Find where the given text appears and provide that cell's center as (x, y) coordinate. 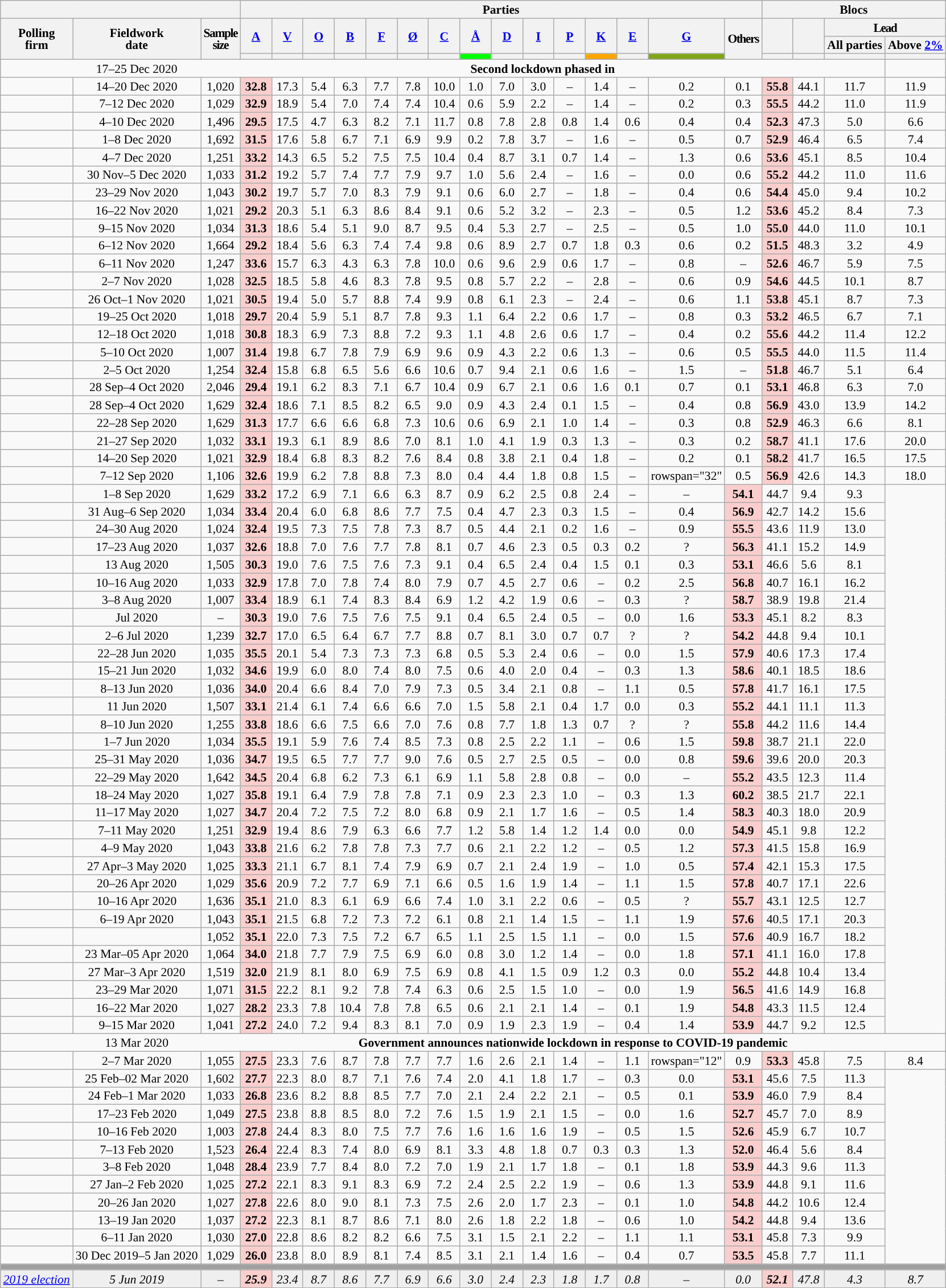
40.5 (778, 919)
30.8 (256, 335)
1,254 (221, 370)
21.0 (287, 902)
1,064 (221, 954)
1,505 (221, 565)
45.9 (778, 1131)
32.7 (256, 635)
20–26 Apr 2020 (137, 883)
3.3 (476, 1149)
13.4 (855, 972)
52.1 (778, 1278)
56.3 (743, 546)
15–21 Jun 2020 (137, 670)
51.8 (778, 370)
58.6 (743, 670)
45.7 (778, 1113)
41.5 (778, 848)
4–9 May 2020 (137, 848)
22.8 (287, 1237)
1,041 (221, 1024)
13.9 (855, 405)
25.9 (256, 1278)
16–22 Nov 2020 (137, 211)
29.7 (256, 316)
56.5 (743, 989)
1,519 (221, 972)
4–10 Dec 2020 (137, 122)
30 Dec 2019–5 Jan 2020 (137, 1256)
21.6 (287, 848)
28.2 (256, 1007)
15.6 (855, 511)
1,024 (221, 529)
56.8 (743, 582)
16.7 (808, 937)
4.9 (915, 246)
1,602 (221, 1078)
16–22 Mar 2020 (137, 1007)
27.0 (256, 1237)
18.8 (287, 546)
42.1 (778, 865)
40.6 (778, 653)
1–8 Sep 2020 (137, 494)
Samplesize (221, 39)
1,642 (221, 777)
rowspan="32" (686, 476)
G (686, 36)
7–13 Feb 2020 (137, 1149)
32.5 (256, 281)
51.5 (778, 246)
1,255 (221, 724)
2–7 Mar 2020 (137, 1061)
6–12 Nov 2020 (137, 246)
4–7 Dec 2020 (137, 157)
58.3 (743, 813)
16.0 (808, 954)
12.7 (855, 902)
45.2 (808, 211)
O (319, 36)
59.8 (743, 741)
Second lockdown phased in (543, 68)
1,071 (221, 989)
43.3 (778, 1007)
19.7 (287, 192)
21.8 (287, 954)
23 Mar–05 Apr 2020 (137, 954)
Government announces nationwide lockdown in response to COVID-19 pandemic (574, 1043)
42.6 (808, 476)
22.2 (287, 989)
44.3 (778, 1167)
1,239 (221, 635)
4.0 (507, 670)
45.6 (778, 1078)
12.3 (808, 777)
22.4 (287, 1149)
43.5 (778, 777)
1,523 (221, 1149)
26.0 (256, 1256)
1,692 (221, 139)
F (381, 36)
19.2 (287, 174)
7–12 Dec 2020 (137, 104)
31.2 (256, 174)
25–31 May 2020 (137, 759)
20–26 Jan 2020 (137, 1202)
1,035 (221, 653)
P (569, 36)
38.5 (778, 795)
55.0 (778, 228)
33.3 (256, 865)
Ø (413, 36)
38.9 (778, 600)
23.4 (287, 1278)
17.7 (287, 422)
rowspan="12" (686, 1061)
52.3 (778, 122)
15.3 (808, 865)
10.7 (855, 1131)
18.2 (855, 937)
43.6 (778, 529)
1,636 (221, 902)
3–8 Feb 2020 (137, 1167)
14–20 Sep 2020 (137, 458)
9–15 Nov 2020 (137, 228)
28.4 (256, 1167)
6–11 Nov 2020 (137, 263)
54.9 (743, 830)
Å (476, 36)
18–24 May 2020 (137, 795)
B (349, 36)
7–12 Sep 2020 (137, 476)
26 Oct–1 Nov 2020 (137, 298)
2–6 Jul 2020 (137, 635)
43.0 (808, 405)
Lead (885, 27)
59.6 (743, 759)
12–18 Oct 2020 (137, 335)
10–16 Apr 2020 (137, 902)
1–7 Jun 2020 (137, 741)
17–23 Feb 2020 (137, 1113)
46.0 (778, 1096)
53.8 (778, 298)
4.2 (507, 600)
23–29 Nov 2020 (137, 192)
27.7 (256, 1078)
23–29 Mar 2020 (137, 989)
42.7 (778, 511)
1,052 (221, 937)
55.7 (743, 902)
24 Feb–1 Mar 2020 (137, 1096)
60.2 (743, 795)
57.3 (743, 848)
25 Feb–02 Mar 2020 (137, 1078)
17–23 Aug 2020 (137, 546)
14.4 (855, 724)
27 Jan–2 Feb 2020 (137, 1185)
55.6 (778, 335)
4.5 (507, 582)
39.6 (778, 759)
47.8 (808, 1278)
16.5 (855, 458)
30 Nov–5 Dec 2020 (137, 174)
6–19 Apr 2020 (137, 919)
13 Aug 2020 (137, 565)
21.5 (287, 919)
27 Mar–3 Apr 2020 (137, 972)
10.2 (915, 192)
15.7 (287, 263)
2–5 Oct 2020 (137, 370)
48.3 (808, 246)
2–7 Nov 2020 (137, 281)
46.8 (808, 387)
22–28 Jun 2020 (137, 653)
47.3 (808, 122)
2.9 (538, 263)
3.4 (507, 689)
1,049 (221, 1113)
2019 election (36, 1278)
32.8 (256, 87)
58.2 (778, 458)
17.2 (287, 494)
D (507, 36)
15.2 (808, 546)
24–30 Aug 2020 (137, 529)
31 Aug–6 Sep 2020 (137, 511)
27 Apr–3 May 2020 (137, 865)
46.6 (778, 565)
3–8 Aug 2020 (137, 600)
24.4 (287, 1131)
Blocs (854, 9)
24.0 (287, 1024)
Pollingfirm (36, 39)
11–17 May 2020 (137, 813)
17.0 (287, 635)
40.9 (778, 937)
23.6 (287, 1096)
53.2 (778, 316)
57.1 (743, 954)
13.0 (855, 529)
9.7 (444, 174)
1,003 (221, 1131)
54.6 (778, 281)
29.4 (256, 387)
5–10 Oct 2020 (137, 352)
29.5 (256, 122)
22–28 Sep 2020 (137, 422)
3.8 (507, 458)
46.5 (808, 316)
16.2 (855, 582)
35.6 (256, 883)
1,055 (221, 1061)
38.7 (778, 741)
30.2 (256, 192)
57.9 (743, 653)
21–27 Sep 2020 (137, 441)
13.6 (855, 1220)
23.9 (287, 1167)
1,664 (221, 246)
16.8 (855, 989)
6–11 Jan 2020 (137, 1237)
A (256, 36)
35.8 (256, 795)
34.5 (256, 777)
1,028 (221, 281)
10–16 Feb 2020 (137, 1131)
57.4 (743, 865)
11 Jun 2020 (137, 706)
5 Jun 2019 (137, 1278)
1,106 (221, 476)
32.0 (256, 972)
30.5 (256, 298)
44.5 (808, 281)
1,020 (221, 87)
Jul 2020 (137, 618)
22–29 May 2020 (137, 777)
1,030 (221, 1237)
34.6 (256, 670)
9–15 Mar 2020 (137, 1024)
53.5 (743, 1256)
All parties (855, 44)
26.8 (256, 1096)
19–25 Oct 2020 (137, 316)
8–13 Jun 2020 (137, 689)
16.9 (855, 848)
45.0 (808, 192)
54.1 (743, 494)
21.7 (808, 795)
Others (743, 39)
1–8 Dec 2020 (137, 139)
13 Mar 2020 (137, 1043)
40.1 (778, 670)
14–20 Dec 2020 (137, 87)
V (287, 36)
17.4 (855, 653)
Above 2% (915, 44)
1,048 (221, 1167)
52.7 (743, 1113)
20.1 (287, 653)
3.7 (538, 139)
1,507 (221, 706)
8–10 Jun 2020 (137, 724)
19.3 (287, 441)
I (538, 36)
43.1 (778, 902)
41.6 (778, 989)
31.4 (256, 352)
46.3 (808, 422)
13–19 Jan 2020 (137, 1220)
54.4 (778, 192)
17–25 Dec 2020 (137, 68)
1,496 (221, 122)
40.3 (778, 813)
K (601, 36)
33.6 (256, 263)
7–11 May 2020 (137, 830)
2,046 (221, 387)
Fieldworkdate (137, 39)
Parties (501, 9)
52.0 (743, 1149)
18.3 (287, 335)
C (444, 36)
26.4 (256, 1149)
21.9 (287, 972)
10–16 Aug 2020 (137, 582)
E (633, 36)
1,247 (221, 263)
